Search for the cell housing the specified text and yield its [x, y] center coordinate. 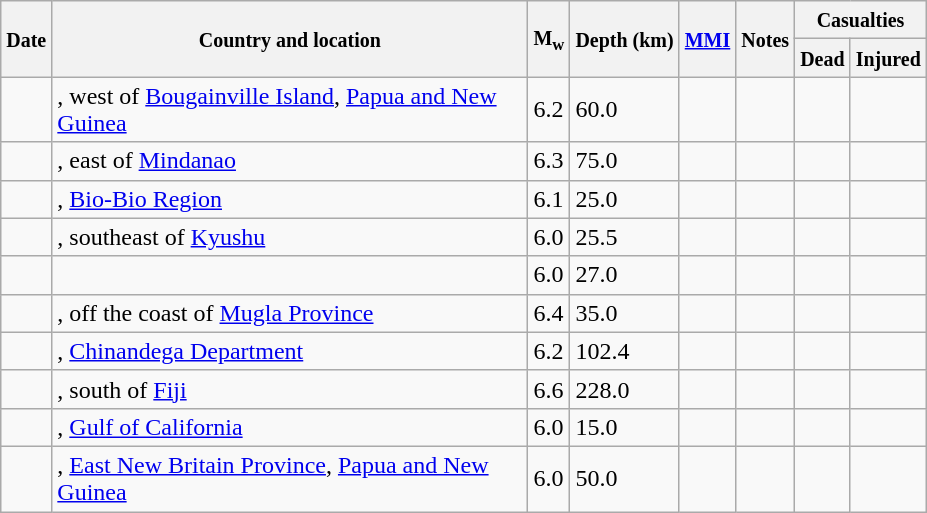
6.6 [549, 389]
, Gulf of California [290, 427]
75.0 [624, 161]
Depth (km) [624, 39]
, Chinandega Department [290, 351]
Injured [888, 58]
25.5 [624, 237]
, southeast of Kyushu [290, 237]
Casualties [861, 20]
, east of Mindanao [290, 161]
, south of Fiji [290, 389]
MMI [708, 39]
25.0 [624, 199]
, Bio-Bio Region [290, 199]
, East New Britain Province, Papua and New Guinea [290, 478]
15.0 [624, 427]
, west of Bougainville Island, Papua and New Guinea [290, 110]
50.0 [624, 478]
Mw [549, 39]
Date [26, 39]
6.4 [549, 313]
, off the coast of Mugla Province [290, 313]
228.0 [624, 389]
6.3 [549, 161]
Country and location [290, 39]
102.4 [624, 351]
35.0 [624, 313]
60.0 [624, 110]
27.0 [624, 275]
Dead [823, 58]
6.1 [549, 199]
Notes [766, 39]
